Detect which cell encompasses the target text, then output its (X, Y) center coordinate. 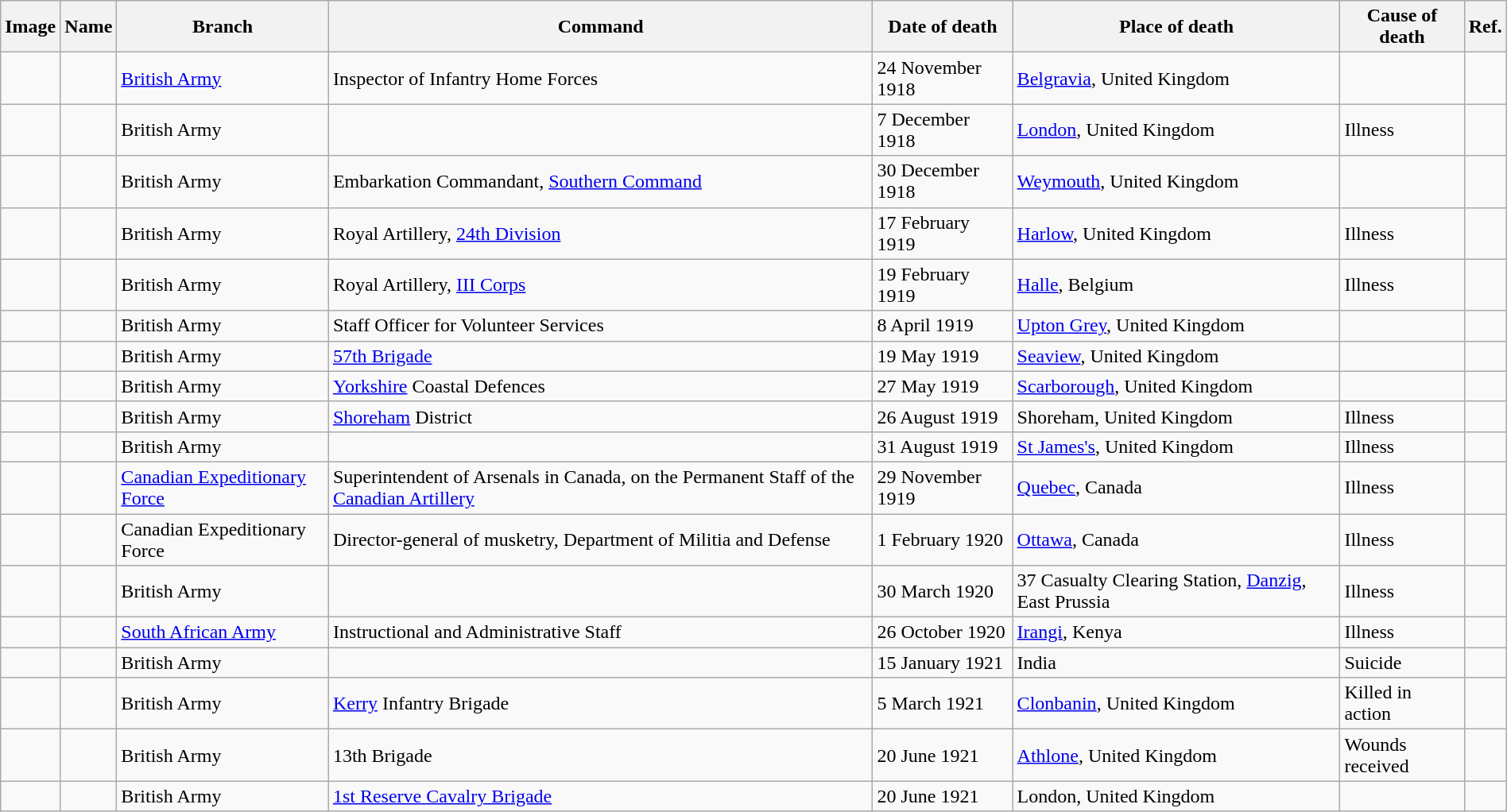
1 February 1920 (943, 539)
Royal Artillery, 24th Division (600, 234)
Image (30, 27)
Branch (223, 27)
Command (600, 27)
30 December 1918 (943, 181)
Seaview, United Kingdom (1176, 356)
Kerry Infantry Brigade (600, 704)
Upton Grey, United Kingdom (1176, 326)
Wounds received (1402, 755)
1st Reserve Cavalry Brigade (600, 796)
Scarborough, United Kingdom (1176, 386)
Shoreham District (600, 416)
Clonbanin, United Kingdom (1176, 704)
Embarkation Commandant, Southern Command (600, 181)
Irangi, Kenya (1176, 632)
Inspector of Infantry Home Forces (600, 78)
Athlone, United Kingdom (1176, 755)
15 January 1921 (943, 663)
37 Casualty Clearing Station, Danzig, East Prussia (1176, 591)
India (1176, 663)
30 March 1920 (943, 591)
Royal Artillery, III Corps (600, 284)
Killed in action (1402, 704)
Superintendent of Arsenals in Canada, on the Permanent Staff of the Canadian Artillery (600, 488)
Weymouth, United Kingdom (1176, 181)
Director-general of musketry, Department of Militia and Defense (600, 539)
57th Brigade (600, 356)
Yorkshire Coastal Defences (600, 386)
Harlow, United Kingdom (1176, 234)
19 February 1919 (943, 284)
St James's, United Kingdom (1176, 447)
Staff Officer for Volunteer Services (600, 326)
29 November 1919 (943, 488)
5 March 1921 (943, 704)
26 August 1919 (943, 416)
Quebec, Canada (1176, 488)
24 November 1918 (943, 78)
Belgravia, United Kingdom (1176, 78)
8 April 1919 (943, 326)
Instructional and Administrative Staff (600, 632)
Ottawa, Canada (1176, 539)
19 May 1919 (943, 356)
Ref. (1485, 27)
Cause of death (1402, 27)
South African Army (223, 632)
31 August 1919 (943, 447)
Shoreham, United Kingdom (1176, 416)
13th Brigade (600, 755)
Place of death (1176, 27)
Suicide (1402, 663)
27 May 1919 (943, 386)
17 February 1919 (943, 234)
7 December 1918 (943, 130)
Name (89, 27)
Date of death (943, 27)
Halle, Belgium (1176, 284)
26 October 1920 (943, 632)
